Scan for the cell matching the given text and deliver its [X, Y] coordinate at center. 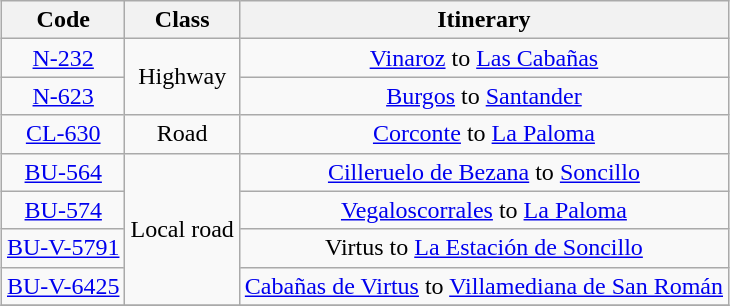
Virtus to La Estación de Soncillo [484, 248]
N-623 [63, 96]
Burgos to Santander [484, 96]
BU-574 [63, 210]
N-232 [63, 58]
Vegaloscorrales to La Paloma [484, 210]
Local road [182, 229]
Code [63, 20]
Class [182, 20]
CL-630 [63, 134]
Corconte to La Paloma [484, 134]
Cabañas de Virtus to Villamediana de San Román [484, 286]
Highway [182, 77]
Vinaroz to Las Cabañas [484, 58]
BU-V-6425 [63, 286]
Itinerary [484, 20]
Cilleruelo de Bezana to Soncillo [484, 172]
BU-V-5791 [63, 248]
BU-564 [63, 172]
Road [182, 134]
